For the text-containing cell, return its midpoint in [X, Y] coordinate format. 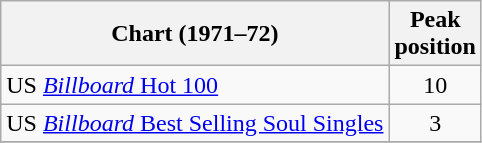
US Billboard Best Selling Soul Singles [195, 123]
3 [435, 123]
Chart (1971–72) [195, 34]
Peakposition [435, 34]
10 [435, 85]
US Billboard Hot 100 [195, 85]
